Pinpoint the cell where the given text exists, returning its (x, y) midpoint coordinate. 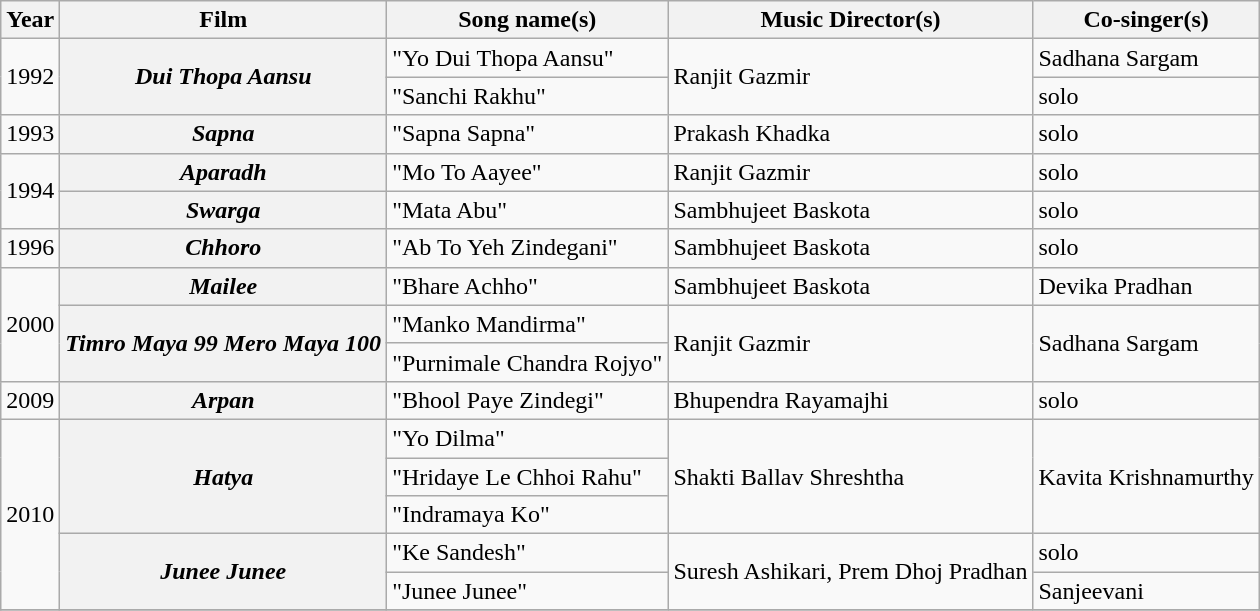
Music Director(s) (850, 20)
"Purnimale Chandra Rojyo" (528, 362)
"Sanchi Rakhu" (528, 96)
"Bhare Achho" (528, 286)
Devika Pradhan (1146, 286)
Shakti Ballav Shreshtha (850, 476)
"Hridaye Le Chhoi Rahu" (528, 477)
Mailee (224, 286)
Suresh Ashikari, Prem Dhoj Pradhan (850, 572)
"Mo To Aayee" (528, 172)
1994 (30, 191)
Arpan (224, 400)
2000 (30, 324)
2009 (30, 400)
"Ab To Yeh Zindegani" (528, 248)
Sanjeevani (1146, 591)
Kavita Krishnamurthy (1146, 476)
Prakash Khadka (850, 134)
Bhupendra Rayamajhi (850, 400)
Timro Maya 99 Mero Maya 100 (224, 343)
"Ke Sandesh" (528, 553)
Aparadh (224, 172)
"Junee Junee" (528, 591)
Junee Junee (224, 572)
1996 (30, 248)
Dui Thopa Aansu (224, 77)
"Sapna Sapna" (528, 134)
1993 (30, 134)
"Yo Dilma" (528, 438)
"Yo Dui Thopa Aansu" (528, 58)
Hatya (224, 476)
1992 (30, 77)
Swarga (224, 210)
"Indramaya Ko" (528, 515)
"Bhool Paye Zindegi" (528, 400)
Film (224, 20)
"Mata Abu" (528, 210)
Chhoro (224, 248)
Co-singer(s) (1146, 20)
"Manko Mandirma" (528, 324)
Song name(s) (528, 20)
2010 (30, 514)
Year (30, 20)
Sapna (224, 134)
